For the text-containing cell, return its midpoint in (x, y) coordinate format. 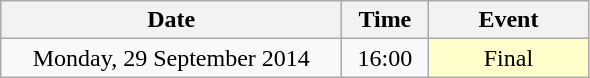
Monday, 29 September 2014 (172, 58)
Event (508, 20)
16:00 (385, 58)
Time (385, 20)
Date (172, 20)
Final (508, 58)
